Return the [X, Y] coordinate for the center point of the cell that contains the specified text.  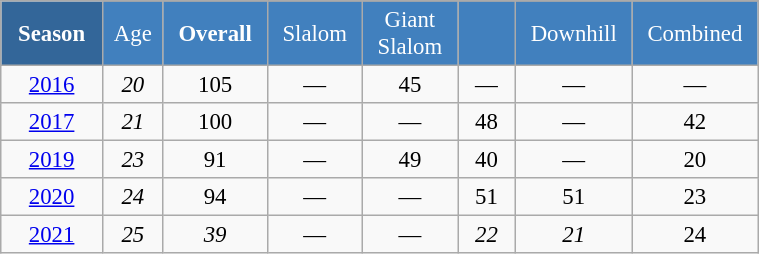
GiantSlalom [410, 34]
42 [695, 122]
Downhill [574, 34]
45 [410, 85]
Slalom [314, 34]
2021 [52, 235]
105 [215, 85]
22 [487, 235]
2019 [52, 160]
2020 [52, 197]
Season [52, 34]
91 [215, 160]
Combined [695, 34]
2016 [52, 85]
39 [215, 235]
2017 [52, 122]
49 [410, 160]
48 [487, 122]
Overall [215, 34]
25 [132, 235]
94 [215, 197]
Age [132, 34]
100 [215, 122]
40 [487, 160]
